Detect which cell encompasses the target text, then output its [x, y] center coordinate. 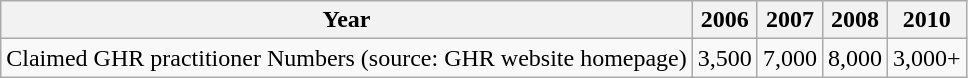
Claimed GHR practitioner Numbers (source: GHR website homepage) [347, 58]
2008 [854, 20]
2006 [724, 20]
3,500 [724, 58]
2007 [790, 20]
Year [347, 20]
8,000 [854, 58]
2010 [926, 20]
3,000+ [926, 58]
7,000 [790, 58]
